Extract the [x, y] coordinate from the center of the cell holding the provided text.  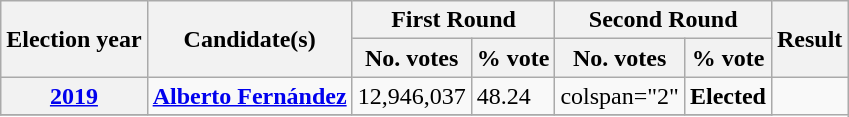
First Round [454, 20]
Second Round [664, 20]
Alberto Fernández [250, 96]
colspan="2" [620, 96]
Election year [74, 39]
Result [809, 39]
12,946,037 [412, 96]
48.24 [513, 96]
Elected [728, 96]
Candidate(s) [250, 39]
2019 [74, 96]
